Find where the given text appears and provide that cell's center as (x, y) coordinate. 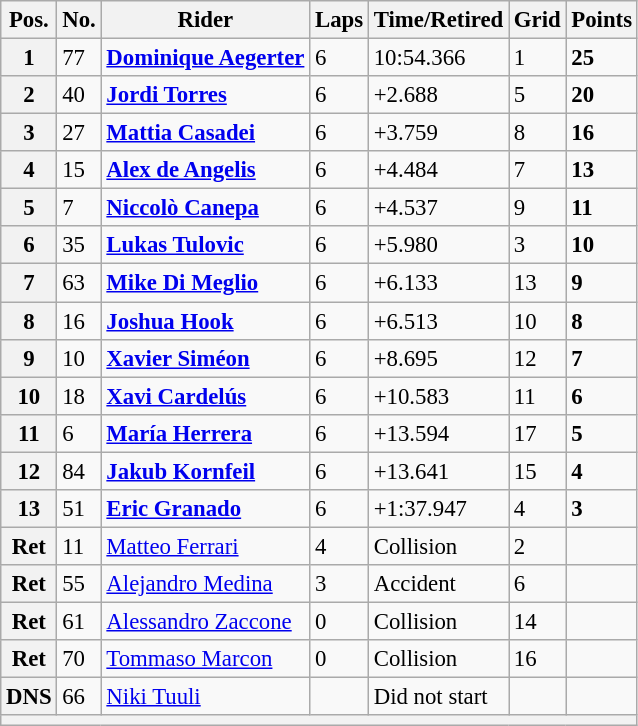
14 (536, 621)
Points (602, 20)
55 (79, 584)
Eric Granado (206, 509)
17 (536, 433)
Alessandro Zaccone (206, 621)
61 (79, 621)
10:54.366 (438, 58)
+6.133 (438, 283)
No. (79, 20)
Niccolò Canepa (206, 208)
Alex de Angelis (206, 170)
Mike Di Meglio (206, 283)
Rider (206, 20)
Tommaso Marcon (206, 659)
+13.594 (438, 433)
Pos. (29, 20)
+2.688 (438, 95)
66 (79, 697)
Time/Retired (438, 20)
18 (79, 396)
Grid (536, 20)
+1:37.947 (438, 509)
Xavier Siméon (206, 358)
Did not start (438, 697)
Dominique Aegerter (206, 58)
63 (79, 283)
Jordi Torres (206, 95)
25 (602, 58)
77 (79, 58)
+5.980 (438, 245)
Lukas Tulovic (206, 245)
+8.695 (438, 358)
DNS (29, 697)
35 (79, 245)
70 (79, 659)
20 (602, 95)
Joshua Hook (206, 321)
+4.537 (438, 208)
Alejandro Medina (206, 584)
+4.484 (438, 170)
+6.513 (438, 321)
María Herrera (206, 433)
+13.641 (438, 471)
27 (79, 133)
84 (79, 471)
+3.759 (438, 133)
Xavi Cardelús (206, 396)
40 (79, 95)
Niki Tuuli (206, 697)
Jakub Kornfeil (206, 471)
Accident (438, 584)
51 (79, 509)
+10.583 (438, 396)
Laps (340, 20)
Matteo Ferrari (206, 546)
Mattia Casadei (206, 133)
